Search for the cell housing the specified text and yield its [X, Y] center coordinate. 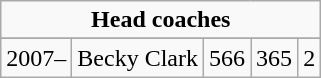
2 [310, 58]
2007– [36, 58]
365 [274, 58]
Head coaches [161, 20]
Becky Clark [138, 58]
566 [228, 58]
